Extract the (X, Y) coordinate from the center of the cell holding the provided text.  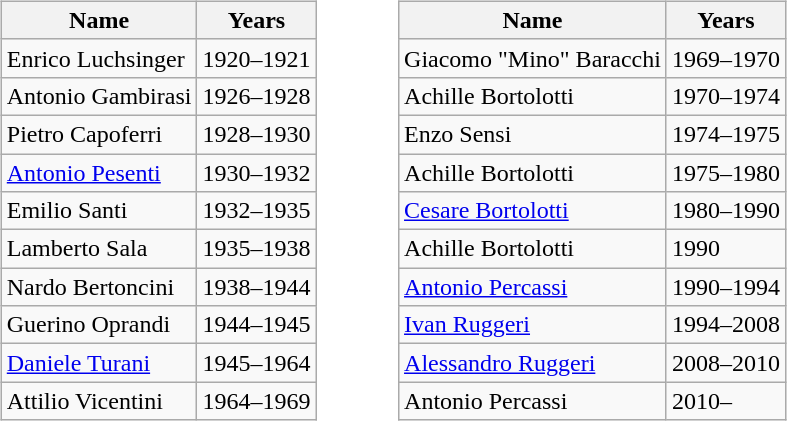
1932–1935 (256, 211)
Nardo Bertoncini (99, 287)
Lamberto Sala (99, 249)
Daniele Turani (99, 363)
Alessandro Ruggeri (533, 363)
1930–1932 (256, 173)
1920–1921 (256, 58)
1974–1975 (726, 134)
Emilio Santi (99, 211)
1928–1930 (256, 134)
Antonio Gambirasi (99, 96)
1964–1969 (256, 401)
Enrico Luchsinger (99, 58)
Giacomo "Mino" Baracchi (533, 58)
1980–1990 (726, 211)
Attilio Vicentini (99, 401)
1935–1938 (256, 249)
1926–1928 (256, 96)
Guerino Oprandi (99, 325)
1970–1974 (726, 96)
1994–2008 (726, 325)
Ivan Ruggeri (533, 325)
1944–1945 (256, 325)
Enzo Sensi (533, 134)
Antonio Pesenti (99, 173)
1975–1980 (726, 173)
Pietro Capoferri (99, 134)
1990 (726, 249)
1969–1970 (726, 58)
1990–1994 (726, 287)
1945–1964 (256, 363)
1938–1944 (256, 287)
Cesare Bortolotti (533, 211)
2008–2010 (726, 363)
2010– (726, 401)
